Pinpoint the cell where the given text exists, returning its (X, Y) midpoint coordinate. 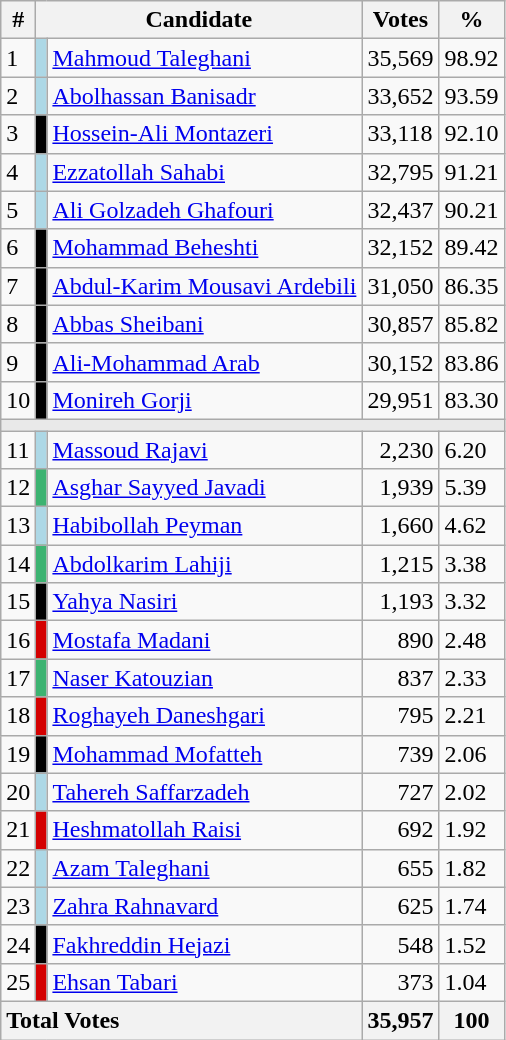
Abolhassan Banisadr (204, 96)
1.92 (472, 830)
83.30 (472, 400)
692 (400, 830)
Mahmoud Taleghani (204, 58)
2.06 (472, 754)
32,437 (400, 210)
Asghar Sayyed Javadi (204, 488)
# (18, 20)
16 (18, 640)
1,660 (400, 526)
6.20 (472, 449)
10 (18, 400)
% (472, 20)
32,795 (400, 172)
1,939 (400, 488)
Votes (400, 20)
Mostafa Madani (204, 640)
837 (400, 678)
373 (400, 982)
Ehsan Tabari (204, 982)
92.10 (472, 134)
Heshmatollah Raisi (204, 830)
13 (18, 526)
20 (18, 792)
2.02 (472, 792)
2.48 (472, 640)
Zahra Rahnavard (204, 906)
890 (400, 640)
89.42 (472, 248)
Abdolkarim Lahiji (204, 564)
Monireh Gorji (204, 400)
655 (400, 868)
14 (18, 564)
18 (18, 716)
33,652 (400, 96)
1.82 (472, 868)
7 (18, 286)
Hossein-Ali Montazeri (204, 134)
86.35 (472, 286)
6 (18, 248)
2.21 (472, 716)
Abdul-Karim Mousavi Ardebili (204, 286)
17 (18, 678)
30,152 (400, 362)
93.59 (472, 96)
Ali Golzadeh Ghafouri (204, 210)
2,230 (400, 449)
Tahereh Saffarzadeh (204, 792)
85.82 (472, 324)
91.21 (472, 172)
Roghayeh Daneshgari (204, 716)
90.21 (472, 210)
31,050 (400, 286)
35,957 (400, 1020)
1 (18, 58)
Abbas Sheibani (204, 324)
727 (400, 792)
30,857 (400, 324)
24 (18, 944)
Massoud Rajavi (204, 449)
Naser Katouzian (204, 678)
3 (18, 134)
2 (18, 96)
Total Votes (182, 1020)
2.33 (472, 678)
3.32 (472, 602)
83.86 (472, 362)
1,215 (400, 564)
5 (18, 210)
15 (18, 602)
625 (400, 906)
19 (18, 754)
12 (18, 488)
4 (18, 172)
4.62 (472, 526)
1.52 (472, 944)
35,569 (400, 58)
98.92 (472, 58)
29,951 (400, 400)
22 (18, 868)
8 (18, 324)
Mohammad Mofatteh (204, 754)
100 (472, 1020)
Fakhreddin Hejazi (204, 944)
Habibollah Peyman (204, 526)
32,152 (400, 248)
3.38 (472, 564)
33,118 (400, 134)
1,193 (400, 602)
Azam Taleghani (204, 868)
548 (400, 944)
Mohammad Beheshti (204, 248)
21 (18, 830)
9 (18, 362)
Yahya Nasiri (204, 602)
1.04 (472, 982)
Ali-Mohammad Arab (204, 362)
1.74 (472, 906)
795 (400, 716)
25 (18, 982)
11 (18, 449)
Candidate (199, 20)
739 (400, 754)
23 (18, 906)
Ezzatollah Sahabi (204, 172)
5.39 (472, 488)
